Provide the [x, y] coordinate of the cell's center where the given text is located.  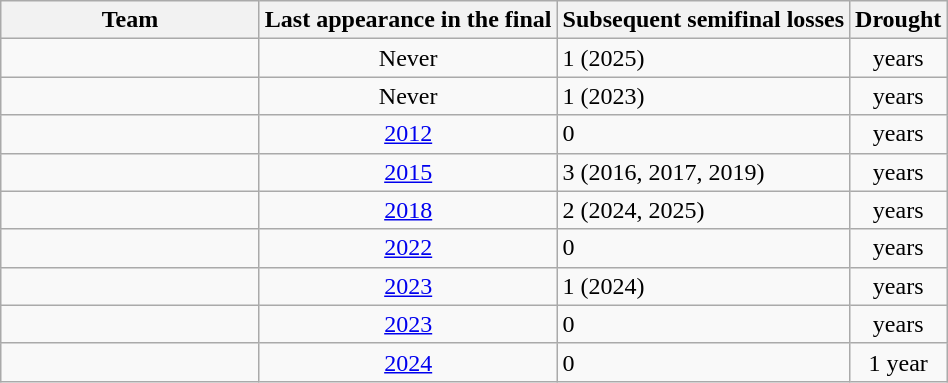
2 (2024, 2025) [703, 210]
2012 [408, 134]
Subsequent semifinal losses [703, 20]
1 (2024) [703, 286]
Team [130, 20]
1 (2023) [703, 96]
Last appearance in the final [408, 20]
3 (2016, 2017, 2019) [703, 172]
2022 [408, 248]
2018 [408, 210]
2015 [408, 172]
1 year [898, 362]
2024 [408, 362]
1 (2025) [703, 58]
Drought [898, 20]
